Search for the cell housing the specified text and yield its [X, Y] center coordinate. 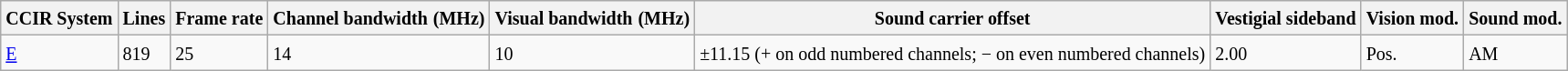
10 [593, 53]
Vision mod. [1412, 18]
±11.15 (+ on odd numbered channels; − on even numbered channels) [952, 53]
Vestigial sideband [1286, 18]
Pos. [1412, 53]
Channel bandwidth (MHz) [379, 18]
Sound carrier offset [952, 18]
E [59, 53]
14 [379, 53]
Visual bandwidth (MHz) [593, 18]
Frame rate [219, 18]
AM [1516, 53]
2.00 [1286, 53]
Sound mod. [1516, 18]
819 [144, 53]
25 [219, 53]
CCIR System [59, 18]
Lines [144, 18]
